Determine the (X, Y) coordinate at the center of the cell enclosing the given text.  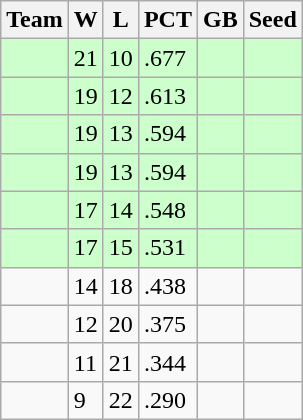
22 (120, 400)
GB (220, 20)
11 (86, 362)
.375 (168, 324)
Team (35, 20)
9 (86, 400)
Seed (272, 20)
.677 (168, 58)
.548 (168, 210)
10 (120, 58)
W (86, 20)
.613 (168, 96)
15 (120, 248)
L (120, 20)
.290 (168, 400)
20 (120, 324)
.438 (168, 286)
.531 (168, 248)
.344 (168, 362)
PCT (168, 20)
18 (120, 286)
